For the text-containing cell, return its midpoint in (X, Y) coordinate format. 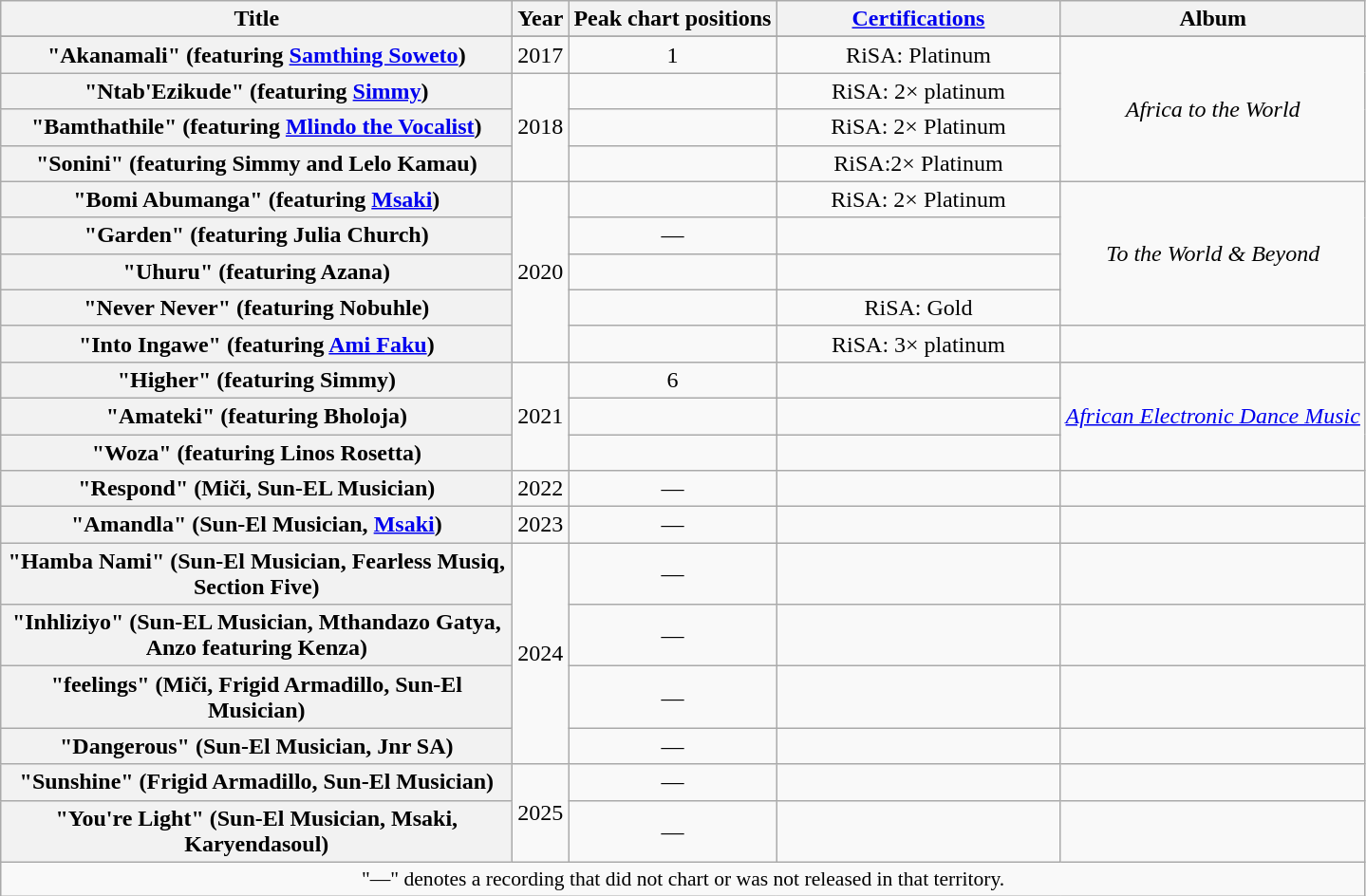
Album (1213, 19)
"—" denotes a recording that did not chart or was not released in that territory. (683, 879)
"Hamba Nami" (Sun-El Musician, Fearless Musiq, Section Five) (256, 573)
"Garden" (featuring Julia Church) (256, 235)
"feelings" (Miči, Frigid Armadillo, Sun-El Musician) (256, 697)
"Sunshine" (Frigid Armadillo, Sun-El Musician) (256, 782)
RiSA: 2× platinum (919, 91)
"Bomi Abumanga" (featuring Msaki) (256, 199)
2017 (541, 55)
"Respond" (Miči, Sun-EL Musician) (256, 489)
Peak chart positions (672, 19)
1 (672, 55)
2018 (541, 127)
"You're Light" (Sun-El Musician, Msaki, Karyendasoul) (256, 831)
RiSA:2× Platinum (919, 163)
6 (672, 380)
"Dangerous" (Sun-El Musician, Jnr SA) (256, 746)
Africa to the World (1213, 109)
"Into Ingawe" (featuring Ami Faku) (256, 344)
To the World & Beyond (1213, 253)
2020 (541, 271)
2021 (541, 416)
Title (256, 19)
"Inhliziyo" (Sun-EL Musician, Mthandazo Gatya, Anzo featuring Kenza) (256, 636)
"Bamthathile" (featuring Mlindo the Vocalist) (256, 127)
"Akanamali" (featuring Samthing Soweto) (256, 55)
RiSA: 3× platinum (919, 344)
"Uhuru" (featuring Azana) (256, 271)
"Woza" (featuring Linos Rosetta) (256, 453)
2024 (541, 653)
"Never Never" (featuring Nobuhle) (256, 308)
Year (541, 19)
"Higher" (featuring Simmy) (256, 380)
"Sonini" (featuring Simmy and Lelo Kamau) (256, 163)
RiSA: Platinum (919, 55)
2025 (541, 812)
African Electronic Dance Music (1213, 416)
2022 (541, 489)
"Ntab'Ezikude" (featuring Simmy) (256, 91)
Certifications (919, 19)
2023 (541, 525)
RiSA: Gold (919, 308)
"Amateki" (featuring Bholoja) (256, 416)
"Amandla" (Sun-El Musician, Msaki) (256, 525)
